From the cell containing the given text, extract its center point as [X, Y] coordinate. 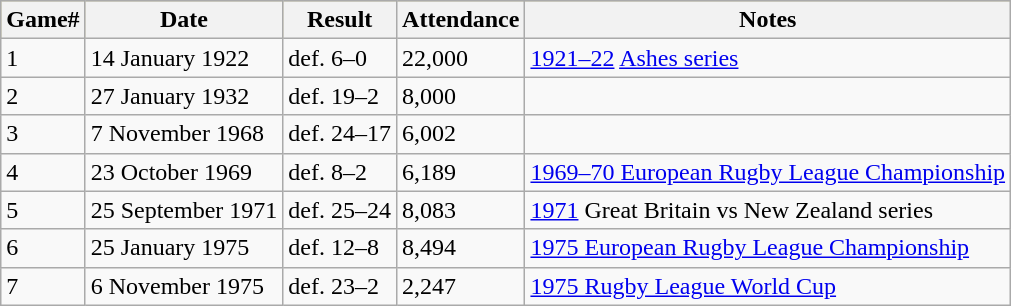
1975 Rugby League World Cup [768, 286]
6,002 [461, 134]
8,000 [461, 96]
7 November 1968 [184, 134]
Game# [43, 20]
14 January 1922 [184, 58]
1969–70 European Rugby League Championship [768, 172]
23 October 1969 [184, 172]
def. 8–2 [340, 172]
2 [43, 96]
def. 6–0 [340, 58]
1971 Great Britain vs New Zealand series [768, 210]
8,494 [461, 248]
6 November 1975 [184, 286]
def. 12–8 [340, 248]
27 January 1932 [184, 96]
6,189 [461, 172]
3 [43, 134]
def. 23–2 [340, 286]
22,000 [461, 58]
25 September 1971 [184, 210]
Attendance [461, 20]
5 [43, 210]
1975 European Rugby League Championship [768, 248]
1921–22 Ashes series [768, 58]
7 [43, 286]
4 [43, 172]
Date [184, 20]
def. 24–17 [340, 134]
Result [340, 20]
25 January 1975 [184, 248]
2,247 [461, 286]
1 [43, 58]
def. 25–24 [340, 210]
Notes [768, 20]
def. 19–2 [340, 96]
6 [43, 248]
8,083 [461, 210]
